Pinpoint the cell where the given text exists, returning its (X, Y) midpoint coordinate. 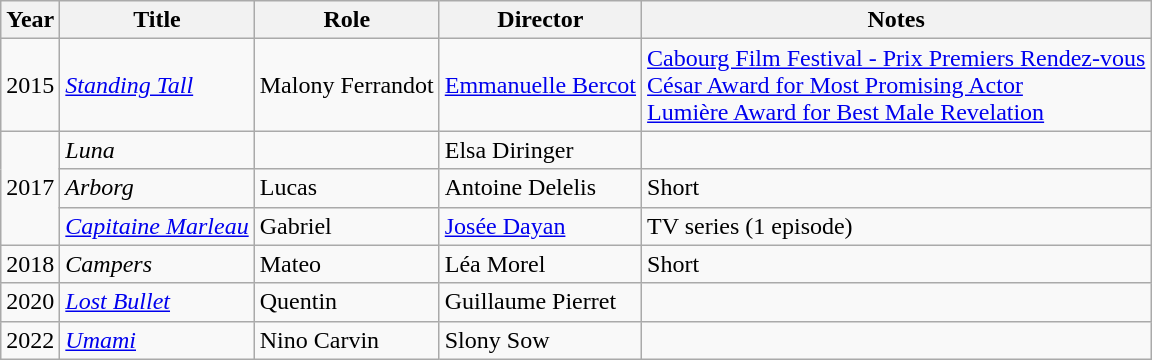
Guillaume Pierret (540, 302)
Quentin (346, 302)
Josée Dayan (540, 226)
Malony Ferrandot (346, 85)
Lucas (346, 188)
Slony Sow (540, 340)
Capitaine Marleau (157, 226)
Role (346, 20)
2018 (30, 264)
Director (540, 20)
Gabriel (346, 226)
Lost Bullet (157, 302)
Notes (896, 20)
Nino Carvin (346, 340)
Mateo (346, 264)
TV series (1 episode) (896, 226)
Title (157, 20)
Antoine Delelis (540, 188)
Léa Morel (540, 264)
Umami (157, 340)
Emmanuelle Bercot (540, 85)
2017 (30, 188)
Luna (157, 150)
2020 (30, 302)
2015 (30, 85)
Year (30, 20)
Arborg (157, 188)
Standing Tall (157, 85)
Campers (157, 264)
Cabourg Film Festival - Prix Premiers Rendez-vousCésar Award for Most Promising ActorLumière Award for Best Male Revelation (896, 85)
2022 (30, 340)
Elsa Diringer (540, 150)
